Find where the given text appears and provide that cell's center as (X, Y) coordinate. 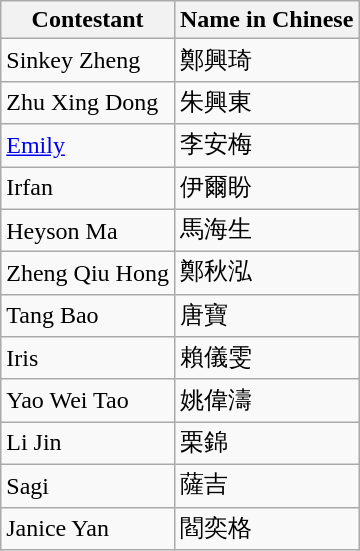
Janice Yan (88, 528)
栗錦 (266, 444)
Zheng Qiu Hong (88, 274)
鄭秋泓 (266, 274)
閻奕格 (266, 528)
Heyson Ma (88, 230)
李安梅 (266, 146)
Name in Chinese (266, 20)
Emily (88, 146)
賴儀雯 (266, 358)
朱興東 (266, 102)
Contestant (88, 20)
薩吉 (266, 486)
Yao Wei Tao (88, 400)
Iris (88, 358)
Sinkey Zheng (88, 60)
馬海生 (266, 230)
鄭興琦 (266, 60)
Irfan (88, 188)
Tang Bao (88, 316)
Li Jin (88, 444)
Zhu Xing Dong (88, 102)
Sagi (88, 486)
唐寶 (266, 316)
姚偉濤 (266, 400)
伊爾盼 (266, 188)
